Search for the cell housing the specified text and yield its [x, y] center coordinate. 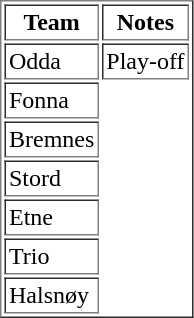
Etne [51, 218]
Play-off [146, 62]
Halsnøy [51, 296]
Team [51, 22]
Bremnes [51, 140]
Fonna [51, 100]
Odda [51, 62]
Stord [51, 178]
Notes [146, 22]
Trio [51, 256]
